Locate the cell with the specified text and output its (X, Y) center coordinate. 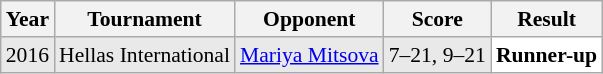
Year (28, 19)
Runner-up (546, 55)
2016 (28, 55)
Mariya Mitsova (310, 55)
Score (438, 19)
Opponent (310, 19)
Tournament (144, 19)
Hellas International (144, 55)
Result (546, 19)
7–21, 9–21 (438, 55)
